Scan for the cell matching the given text and deliver its (X, Y) coordinate at center. 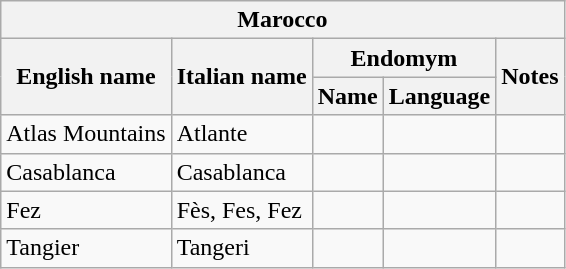
English name (86, 77)
Notes (530, 77)
Fez (86, 210)
Tangeri (242, 248)
Marocco (282, 20)
Atlas Mountains (86, 134)
Language (439, 96)
Atlante (242, 134)
Name (348, 96)
Fès, Fes, Fez (242, 210)
Italian name (242, 77)
Tangier (86, 248)
Endomym (404, 58)
